Find where the given text appears and provide that cell's center as [X, Y] coordinate. 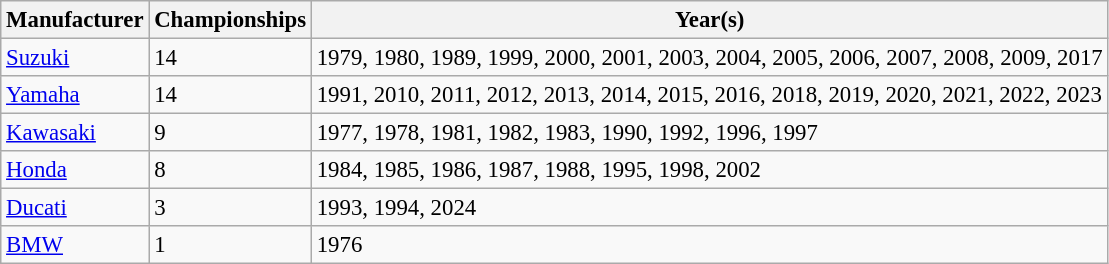
1976 [710, 245]
1 [230, 245]
1991, 2010, 2011, 2012, 2013, 2014, 2015, 2016, 2018, 2019, 2020, 2021, 2022, 2023 [710, 95]
Kawasaki [75, 133]
Yamaha [75, 95]
Honda [75, 170]
1977, 1978, 1981, 1982, 1983, 1990, 1992, 1996, 1997 [710, 133]
Ducati [75, 208]
BMW [75, 245]
1993, 1994, 2024 [710, 208]
Year(s) [710, 20]
8 [230, 170]
Suzuki [75, 58]
Manufacturer [75, 20]
1984, 1985, 1986, 1987, 1988, 1995, 1998, 2002 [710, 170]
Championships [230, 20]
1979, 1980, 1989, 1999, 2000, 2001, 2003, 2004, 2005, 2006, 2007, 2008, 2009, 2017 [710, 58]
9 [230, 133]
3 [230, 208]
